Search for the cell housing the specified text and yield its (x, y) center coordinate. 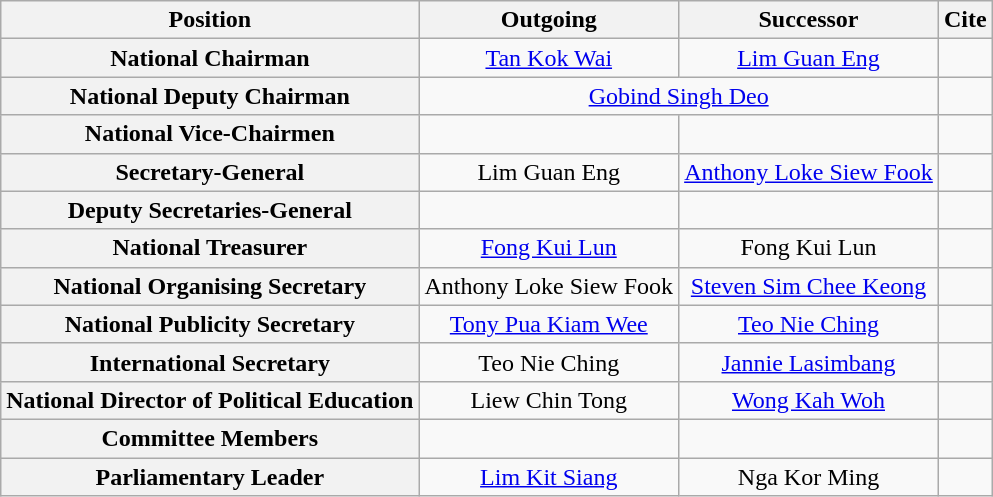
Gobind Singh Deo (678, 96)
Deputy Secretaries-General (210, 210)
Parliamentary Leader (210, 477)
Liew Chin Tong (549, 400)
Committee Members (210, 438)
International Secretary (210, 362)
Lim Kit Siang (549, 477)
National Publicity Secretary (210, 324)
Position (210, 20)
Nga Kor Ming (809, 477)
Steven Sim Chee Keong (809, 286)
National Vice-Chairmen (210, 134)
Wong Kah Woh (809, 400)
National Director of Political Education (210, 400)
Jannie Lasimbang (809, 362)
Successor (809, 20)
National Chairman (210, 58)
National Deputy Chairman (210, 96)
National Organising Secretary (210, 286)
Outgoing (549, 20)
Tan Kok Wai (549, 58)
Tony Pua Kiam Wee (549, 324)
National Treasurer (210, 248)
Secretary-General (210, 172)
Cite (965, 20)
